Return [x, y] of the center of cell containing provided text 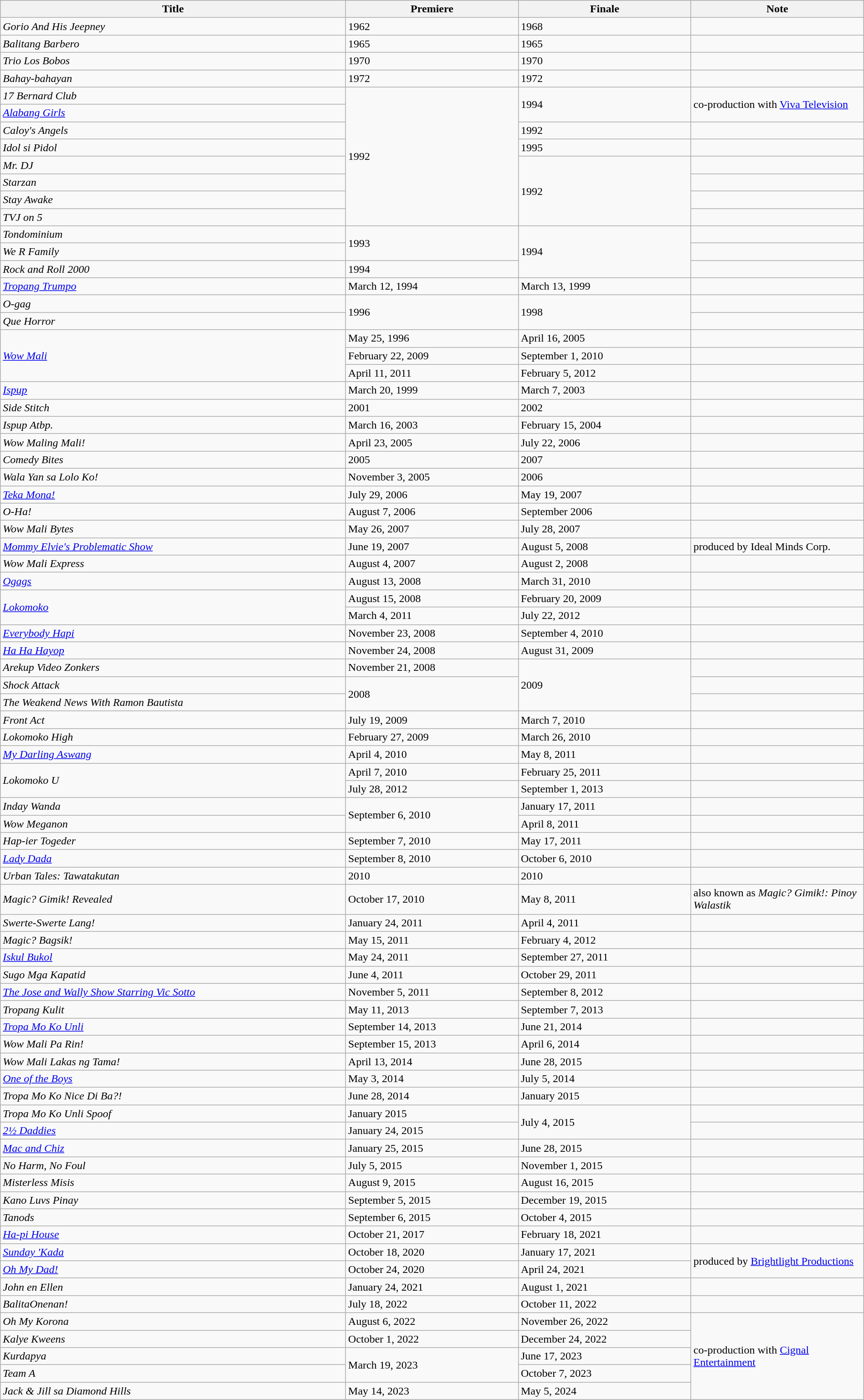
November 26, 2022 [604, 1321]
August 13, 2008 [432, 581]
Jack & Jill sa Diamond Hills [173, 1391]
Bahay-bahayan [173, 78]
Ispup [173, 390]
March 31, 2010 [604, 581]
17 Bernard Club [173, 96]
July 28, 2007 [604, 529]
Tropa Mo Ko Nice Di Ba?! [173, 1096]
2001 [432, 408]
Lokomoko U [173, 781]
Inday Wanda [173, 807]
May 24, 2011 [432, 957]
2002 [604, 408]
Tropang Trumpo [173, 286]
January 25, 2015 [432, 1148]
2007 [604, 460]
Tropa Mo Ko Unli Spoof [173, 1114]
April 16, 2005 [604, 338]
July 5, 2015 [432, 1165]
March 12, 1994 [432, 286]
October 18, 2020 [432, 1252]
April 24, 2021 [604, 1269]
September 6, 2015 [432, 1217]
January 24, 2021 [432, 1287]
September 8, 2012 [604, 992]
June 4, 2011 [432, 975]
Lokomoko [173, 607]
September 27, 2011 [604, 957]
April 13, 2014 [432, 1062]
co-production with Cignal Entertainment [777, 1356]
December 24, 2022 [604, 1339]
May 3, 2014 [432, 1079]
October 7, 2023 [604, 1374]
August 9, 2015 [432, 1183]
May 15, 2011 [432, 940]
July 28, 2012 [432, 789]
Team A [173, 1374]
October 4, 2015 [604, 1217]
June 19, 2007 [432, 547]
Tondominium [173, 235]
September 15, 2013 [432, 1044]
November 21, 2008 [432, 668]
October 24, 2020 [432, 1269]
1962 [432, 26]
O-Ha! [173, 512]
also known as Magic? Gimik!: Pinoy Walastik [777, 899]
February 20, 2009 [604, 598]
March 16, 2003 [432, 425]
September 5, 2015 [432, 1200]
Misterless Misis [173, 1183]
produced by Brightlight Productions [777, 1261]
May 11, 2013 [432, 1009]
Shock Attack [173, 685]
November 1, 2015 [604, 1165]
Gorio And His Jeepney [173, 26]
Tropang Kulit [173, 1009]
Kalye Kweens [173, 1339]
September 1, 2013 [604, 789]
July 5, 2014 [604, 1079]
June 28, 2014 [432, 1096]
TVJ on 5 [173, 217]
Kurdapya [173, 1356]
February 4, 2012 [604, 940]
May 25, 1996 [432, 338]
July 22, 2006 [604, 442]
October 17, 2010 [432, 899]
Tropa Mo Ko Unli [173, 1027]
Magic? Gimik! Revealed [173, 899]
September 7, 2010 [432, 841]
August 2, 2008 [604, 564]
Wow Mali Pa Rin! [173, 1044]
Lady Dada [173, 858]
March 7, 2003 [604, 390]
April 7, 2010 [432, 772]
November 24, 2008 [432, 650]
Wala Yan sa Lolo Ko! [173, 477]
November 5, 2011 [432, 992]
2005 [432, 460]
No Harm, No Foul [173, 1165]
Trio Los Bobos [173, 61]
February 25, 2011 [604, 772]
Starzan [173, 182]
Idol si Pidol [173, 148]
Hap-ier Togeder [173, 841]
Comedy Bites [173, 460]
Mr. DJ [173, 165]
Ha Ha Hayop [173, 650]
August 4, 2007 [432, 564]
Mac and Chiz [173, 1148]
Sugo Mga Kapatid [173, 975]
2008 [432, 694]
Balitang Barbero [173, 44]
March 4, 2011 [432, 616]
May 19, 2007 [604, 494]
produced by Ideal Minds Corp. [777, 547]
January 17, 2021 [604, 1252]
Ispup Atbp. [173, 425]
April 6, 2014 [604, 1044]
October 6, 2010 [604, 858]
BalitaOnenan! [173, 1304]
October 11, 2022 [604, 1304]
Swerte-Swerte Lang! [173, 923]
We R Family [173, 252]
Oh My Dad! [173, 1269]
Stay Awake [173, 199]
Premiere [432, 9]
August 7, 2006 [432, 512]
March 13, 1999 [604, 286]
January 24, 2011 [432, 923]
1968 [604, 26]
1996 [432, 312]
Lokomoko High [173, 737]
1995 [604, 148]
May 14, 2023 [432, 1391]
Ogags [173, 581]
September 8, 2010 [432, 858]
August 15, 2008 [432, 598]
Wow Mali [173, 356]
May 17, 2011 [604, 841]
Que Horror [173, 321]
Front Act [173, 720]
2½ Daddies [173, 1131]
April 8, 2011 [604, 824]
March 19, 2023 [432, 1365]
1998 [604, 312]
Teka Mona! [173, 494]
John en Ellen [173, 1287]
Wow Mali Express [173, 564]
November 23, 2008 [432, 633]
Caloy's Angels [173, 130]
Oh My Korona [173, 1321]
July 29, 2006 [432, 494]
co-production with Viva Television [777, 104]
February 27, 2009 [432, 737]
Sunday 'Kada [173, 1252]
April 11, 2011 [432, 373]
Wow Maling Mali! [173, 442]
1993 [432, 243]
September 7, 2013 [604, 1009]
May 26, 2007 [432, 529]
2009 [604, 685]
Magic? Bagsik! [173, 940]
Iskul Bukol [173, 957]
Mommy Elvie's Problematic Show [173, 547]
The Jose and Wally Show Starring Vic Sotto [173, 992]
Rock and Roll 2000 [173, 269]
March 26, 2010 [604, 737]
June 21, 2014 [604, 1027]
July 22, 2012 [604, 616]
April 4, 2011 [604, 923]
September 14, 2013 [432, 1027]
September 1, 2010 [604, 356]
September 6, 2010 [432, 815]
Kano Luvs Pinay [173, 1200]
March 7, 2010 [604, 720]
Title [173, 9]
June 17, 2023 [604, 1356]
Ha-pi House [173, 1235]
April 23, 2005 [432, 442]
February 5, 2012 [604, 373]
August 5, 2008 [604, 547]
March 20, 1999 [432, 390]
July 18, 2022 [432, 1304]
July 4, 2015 [604, 1122]
February 15, 2004 [604, 425]
The Weakend News With Ramon Bautista [173, 702]
Tanods [173, 1217]
January 17, 2011 [604, 807]
Alabang Girls [173, 113]
September 4, 2010 [604, 633]
O-gag [173, 304]
August 1, 2021 [604, 1287]
My Darling Aswang [173, 754]
August 16, 2015 [604, 1183]
Side Stitch [173, 408]
February 22, 2009 [432, 356]
Wow Mali Lakas ng Tama! [173, 1062]
Wow Meganon [173, 824]
February 18, 2021 [604, 1235]
One of the Boys [173, 1079]
December 19, 2015 [604, 1200]
October 1, 2022 [432, 1339]
Urban Tales: Tawatakutan [173, 876]
Everybody Hapi [173, 633]
August 31, 2009 [604, 650]
October 29, 2011 [604, 975]
August 6, 2022 [432, 1321]
Finale [604, 9]
November 3, 2005 [432, 477]
2006 [604, 477]
Wow Mali Bytes [173, 529]
May 5, 2024 [604, 1391]
January 24, 2015 [432, 1131]
Note [777, 9]
September 2006 [604, 512]
April 4, 2010 [432, 754]
October 21, 2017 [432, 1235]
July 19, 2009 [432, 720]
Arekup Video Zonkers [173, 668]
